Determine the [x, y] coordinate at the center of the cell enclosing the given text.  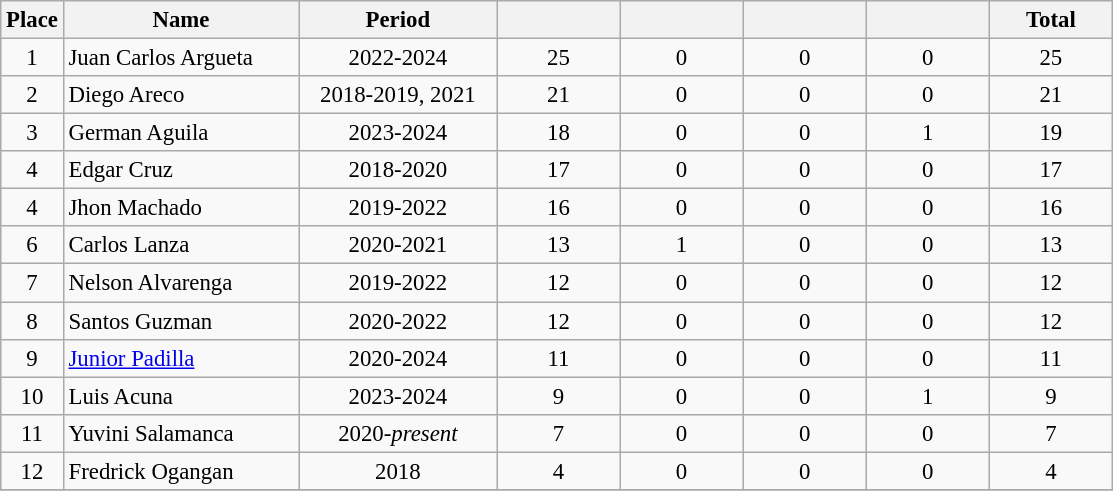
Carlos Lanza [181, 245]
Jhon Machado [181, 208]
2018-2020 [398, 170]
Nelson Alvarenga [181, 283]
2 [32, 95]
2020-2024 [398, 358]
2020-present [398, 433]
2018 [398, 471]
19 [1050, 133]
Name [181, 20]
6 [32, 245]
Diego Areco [181, 95]
Junior Padilla [181, 358]
2020-2022 [398, 321]
Luis Acuna [181, 396]
Edgar Cruz [181, 170]
8 [32, 321]
2020-2021 [398, 245]
Fredrick Ogangan [181, 471]
Period [398, 20]
3 [32, 133]
2018-2019, 2021 [398, 95]
18 [558, 133]
10 [32, 396]
Place [32, 20]
2022-2024 [398, 58]
Juan Carlos Argueta [181, 58]
Total [1050, 20]
Yuvini Salamanca [181, 433]
German Aguila [181, 133]
Santos Guzman [181, 321]
